Provide the [x, y] coordinate of the cell's center where the given text is located.  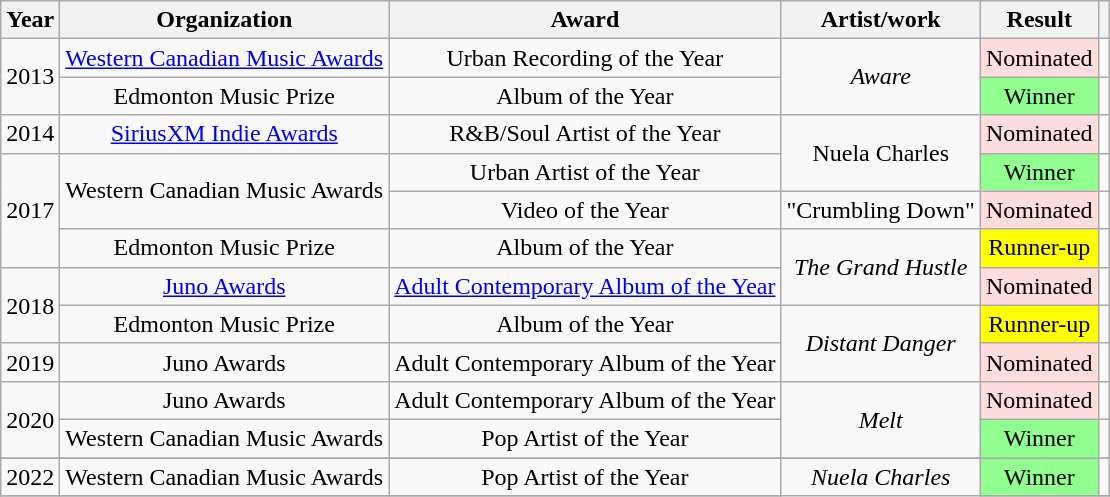
Artist/work [880, 20]
Result [1039, 20]
Melt [880, 419]
Distant Danger [880, 343]
R&B/Soul Artist of the Year [585, 134]
Urban Artist of the Year [585, 172]
The Grand Hustle [880, 267]
Award [585, 20]
Organization [224, 20]
"Crumbling Down" [880, 210]
2017 [30, 210]
2019 [30, 362]
Year [30, 20]
Video of the Year [585, 210]
2022 [30, 477]
2014 [30, 134]
2020 [30, 419]
2018 [30, 305]
Urban Recording of the Year [585, 58]
SiriusXM Indie Awards [224, 134]
Aware [880, 77]
2013 [30, 77]
